Locate the cell with the specified text and output its [x, y] center coordinate. 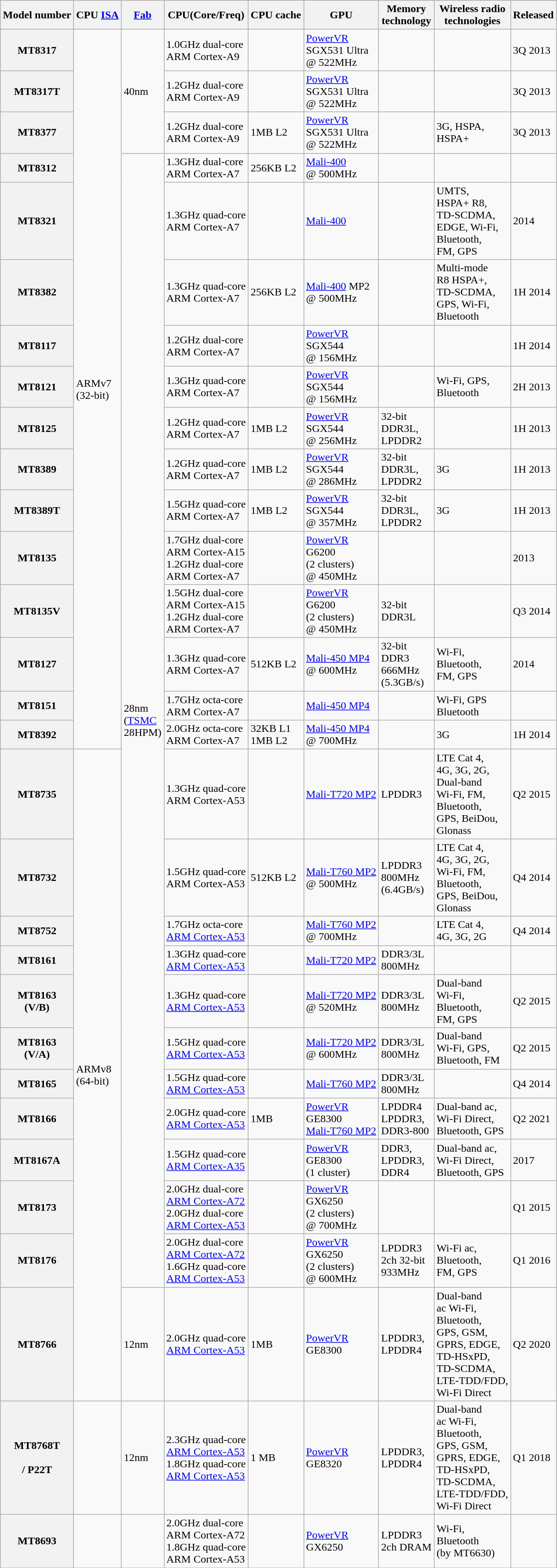
MT8321 [37, 221]
32-bit DDR3L [407, 611]
Q1 2016 [533, 1260]
LTE Cat 4, 4G, 3G, 2G, Dual-band Wi-Fi, FM, Bluetooth, GPS, BeiDou, Glonass [472, 794]
MT8693 [37, 1542]
MT8161 [37, 960]
1 MB [276, 1458]
Dual-band Wi-Fi, Bluetooth, FM, GPS [472, 1001]
Released [533, 15]
MT8121 [37, 387]
UMTS, HSPA+ R8, TD-SCDMA, EDGE, Wi-Fi, Bluetooth, FM, GPS [472, 221]
1.5GHz quad-core ARM Cortex-A7 [206, 510]
1.5GHz quad-core ARM Cortex-A35 [206, 1160]
PowerVR GX6250 (2 clusters) @ 700MHz [341, 1207]
MT8317 [37, 50]
LPDDR3 [407, 794]
ARMv7(32-bit) [97, 389]
Mali-400 [341, 221]
MT8389T [37, 510]
MT8768T / P22T [37, 1458]
2H 2013 [533, 387]
CPU ISA [97, 15]
PowerVR GX6250 [341, 1542]
2.0GHz dual-core ARM Cortex-A72 1.6GHz quad-core ARM Cortex-A53 [206, 1260]
Fab [142, 15]
MT8317T [37, 91]
DDR3, LPDDR3, DDR4 [407, 1160]
1.5GHz dual-core ARM Cortex-A15 1.2GHz dual-core ARM Cortex-A7 [206, 611]
28nm (TSMC 28HPM) [142, 720]
Q1 2018 [533, 1458]
2.0GHz octa-core ARM Cortex-A7 [206, 735]
MT8312 [37, 167]
Q1 2015 [533, 1207]
Model number [37, 15]
Mali-400 @ 500MHz [341, 167]
GPU [341, 15]
MT8389 [37, 469]
Wi-Fi, GPS Bluetooth [472, 705]
Wi-Fi, GPS, Bluetooth [472, 387]
ARMv8 (64-bit) [97, 1075]
LTE Cat 4, 4G, 3G, 2G [472, 931]
1.7GHz octa-core ARM Cortex-A7 [206, 705]
Mali-T720 MP2 @ 600MHz [341, 1048]
CPU cache [276, 15]
MT8127 [37, 664]
Mali-450 MP4 [341, 705]
PowerVR GX6250 (2 clusters) @ 600MHz [341, 1260]
MT8135V [37, 611]
MT8166 [37, 1119]
LTE Cat 4, 4G, 3G, 2G, Wi-Fi, FM, Bluetooth, GPS, BeiDou, Glonass [472, 877]
3G, HSPA, HSPA+ [472, 132]
Multi-mode R8 HSPA+, TD-SCDMA, GPS, Wi-Fi, Bluetooth [472, 292]
1.0GHz dual-core ARM Cortex-A9 [206, 50]
Mali-T720 MP2 @ 520MHz [341, 1001]
32-bit DDR3 666MHz (5.3GB/s) [407, 664]
PowerVR GE8320 [341, 1458]
MT8163 (V/A) [37, 1048]
MT8173 [37, 1207]
Mali-450 MP4 @ 600MHz [341, 664]
Q2 2020 [533, 1344]
Q2 2021 [533, 1119]
2.3GHz quad-core ARM Cortex-A53 1.8GHz quad-core ARM Cortex-A53 [206, 1458]
MT8392 [37, 735]
MT8377 [37, 132]
2013 [533, 558]
LPDDR3 2ch 32-bit 933MHz [407, 1260]
1.3GHz dual-core ARM Cortex-A7 [206, 167]
LPDDR4 LPDDR3, DDR3-800 [407, 1119]
PowerVR GE8300 Mali-T760 MP2 [341, 1119]
MT8117 [37, 346]
PowerVR GE8300 [341, 1344]
MT8732 [37, 877]
1.7GHz octa-core ARM Cortex-A53 [206, 931]
1.2GHz dual-core ARM Cortex-A7 [206, 346]
LPDDR3 800MHz (6.4GB/s) [407, 877]
MT8151 [37, 705]
Q3 2014 [533, 611]
MT8135 [37, 558]
Dual-band Wi-Fi, GPS, Bluetooth, FM [472, 1048]
MT8125 [37, 428]
Mali-T760 MP2 [341, 1083]
PowerVR SGX544 @ 357MHz [341, 510]
MT8766 [37, 1344]
Mali-450 MP4 @ 700MHz [341, 735]
40nm [142, 91]
MT8752 [37, 931]
Memory technology [407, 15]
Mali-T760 MP2 @ 700MHz [341, 931]
PowerVR SGX544 @ 286MHz [341, 469]
Wi-Fi ac, Bluetooth, FM, GPS [472, 1260]
PowerVR SGX544 @ 256MHz [341, 428]
MT8163 (V/B) [37, 1001]
MT8735 [37, 794]
Mali-T760 MP2 @ 500MHz [341, 877]
2.0GHz dual-core ARM Cortex-A72 1.8GHz quad-core ARM Cortex-A53 [206, 1542]
2.0GHz dual-core ARM Cortex-A72 2.0GHz dual-core ARM Cortex-A53 [206, 1207]
1.7GHz dual-core ARM Cortex-A15 1.2GHz dual-core ARM Cortex-A7 [206, 558]
MT8165 [37, 1083]
Wi-Fi, Bluetooth, FM, GPS [472, 664]
Wi-Fi, Bluetooth (by MT6630) [472, 1542]
Wireless radio technologies [472, 15]
PowerVR GE8300 (1 cluster) [341, 1160]
MT8176 [37, 1260]
CPU(Core/Freq) [206, 15]
Mali-400 MP2 @ 500MHz [341, 292]
2017 [533, 1160]
MT8382 [37, 292]
LPDDR3 2ch DRAM [407, 1542]
32KB L1 1MB L2 [276, 735]
MT8167A [37, 1160]
